Detect which cell encompasses the target text, then output its [x, y] center coordinate. 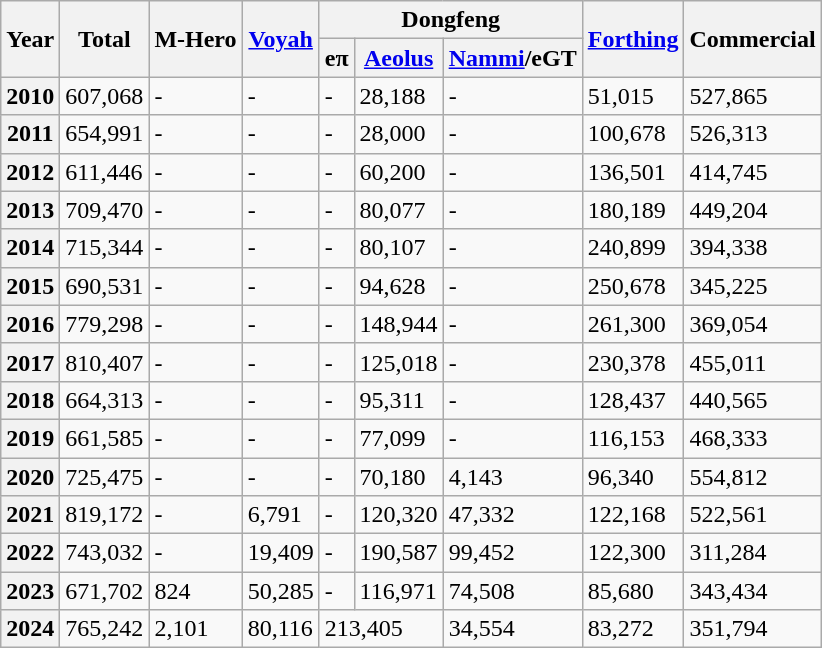
77,099 [398, 438]
351,794 [752, 629]
2,101 [196, 629]
2022 [30, 553]
Forthing [633, 39]
250,678 [633, 286]
100,678 [633, 134]
2010 [30, 96]
116,153 [633, 438]
522,561 [752, 515]
607,068 [104, 96]
824 [196, 591]
128,437 [633, 400]
709,470 [104, 210]
2018 [30, 400]
190,587 [398, 553]
2024 [30, 629]
661,585 [104, 438]
83,272 [633, 629]
414,745 [752, 172]
810,407 [104, 362]
180,189 [633, 210]
96,340 [633, 477]
2014 [30, 248]
2016 [30, 324]
80,107 [398, 248]
455,011 [752, 362]
468,333 [752, 438]
60,200 [398, 172]
715,344 [104, 248]
743,032 [104, 553]
526,313 [752, 134]
Voyah [280, 39]
M-Hero [196, 39]
80,077 [398, 210]
eπ [336, 58]
440,565 [752, 400]
99,452 [512, 553]
240,899 [633, 248]
122,300 [633, 553]
85,680 [633, 591]
70,180 [398, 477]
125,018 [398, 362]
394,338 [752, 248]
345,225 [752, 286]
2020 [30, 477]
554,812 [752, 477]
654,991 [104, 134]
343,434 [752, 591]
2021 [30, 515]
Aeolus [398, 58]
2012 [30, 172]
779,298 [104, 324]
120,320 [398, 515]
765,242 [104, 629]
664,313 [104, 400]
34,554 [512, 629]
94,628 [398, 286]
80,116 [280, 629]
74,508 [512, 591]
50,285 [280, 591]
Year [30, 39]
261,300 [633, 324]
6,791 [280, 515]
Nammi/eGT [512, 58]
819,172 [104, 515]
Total [104, 39]
611,446 [104, 172]
2011 [30, 134]
122,168 [633, 515]
Commercial [752, 39]
2013 [30, 210]
116,971 [398, 591]
213,405 [381, 629]
527,865 [752, 96]
2023 [30, 591]
2019 [30, 438]
2015 [30, 286]
369,054 [752, 324]
230,378 [633, 362]
311,284 [752, 553]
136,501 [633, 172]
449,204 [752, 210]
2017 [30, 362]
28,188 [398, 96]
4,143 [512, 477]
19,409 [280, 553]
Dongfeng [450, 20]
47,332 [512, 515]
690,531 [104, 286]
148,944 [398, 324]
51,015 [633, 96]
725,475 [104, 477]
28,000 [398, 134]
671,702 [104, 591]
95,311 [398, 400]
